Detect which cell encompasses the target text, then output its [x, y] center coordinate. 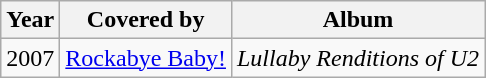
Covered by [146, 20]
Lullaby Renditions of U2 [358, 58]
Rockabye Baby! [146, 58]
Year [30, 20]
Album [358, 20]
2007 [30, 58]
